Scan for the cell matching the given text and deliver its [X, Y] coordinate at center. 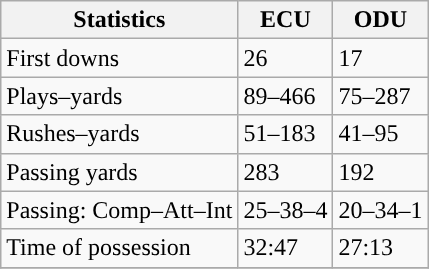
32:47 [286, 248]
192 [380, 172]
Rushes–yards [120, 134]
17 [380, 58]
20–34–1 [380, 210]
27:13 [380, 248]
75–287 [380, 96]
Passing yards [120, 172]
51–183 [286, 134]
89–466 [286, 96]
Time of possession [120, 248]
41–95 [380, 134]
ODU [380, 20]
ECU [286, 20]
26 [286, 58]
Statistics [120, 20]
283 [286, 172]
First downs [120, 58]
25–38–4 [286, 210]
Plays–yards [120, 96]
Passing: Comp–Att–Int [120, 210]
